Extract the (x, y) coordinate from the center of the cell holding the provided text.  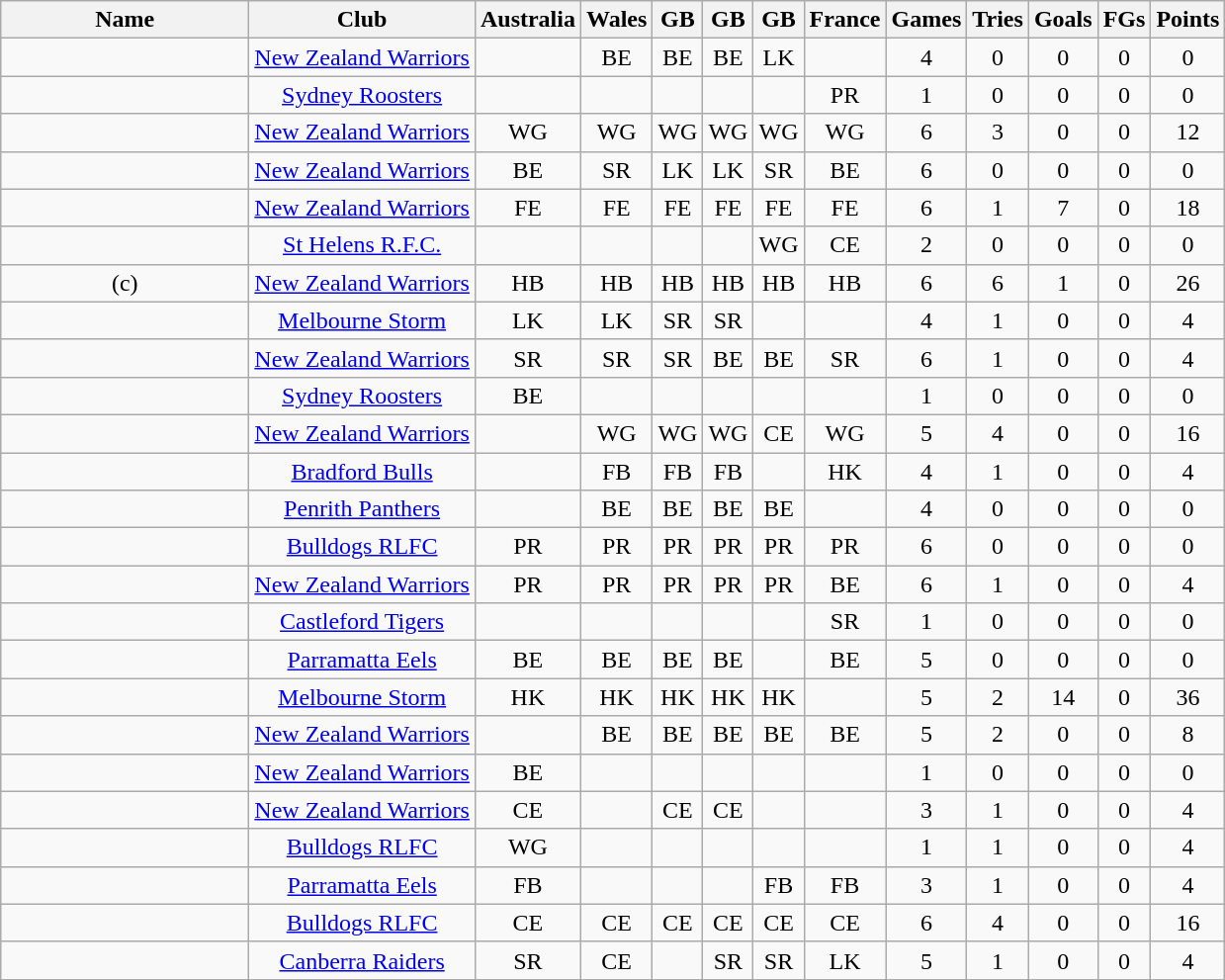
Canberra Raiders (362, 960)
8 (1188, 735)
12 (1188, 133)
Name (125, 20)
Points (1188, 20)
FGs (1124, 20)
St Helens R.F.C. (362, 245)
Tries (999, 20)
Club (362, 20)
Bradford Bulls (362, 472)
Games (926, 20)
France (844, 20)
7 (1063, 208)
36 (1188, 697)
14 (1063, 697)
Castleford Tigers (362, 622)
(c) (125, 283)
Goals (1063, 20)
Australia (528, 20)
18 (1188, 208)
26 (1188, 283)
Wales (616, 20)
Penrith Panthers (362, 509)
